Search for the cell housing the specified text and yield its [x, y] center coordinate. 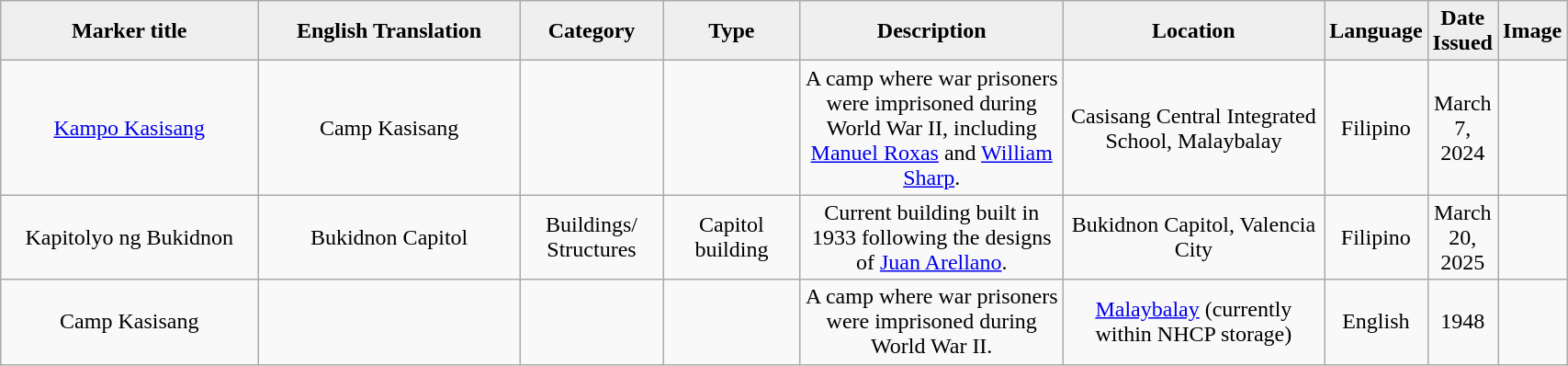
English Translation [389, 31]
March 20, 2025 [1462, 237]
Category [592, 31]
A camp where war prisoners were imprisoned during World War II, including Manuel Roxas and William Sharp. [931, 128]
Location [1193, 31]
Bukidnon Capitol [389, 237]
Marker title [130, 31]
1948 [1462, 322]
Current building built in 1933 following the designs of Juan Arellano. [931, 237]
Bukidnon Capitol, Valencia City [1193, 237]
Malaybalay (currently within NHCP storage) [1193, 322]
Casisang Central Integrated School, Malaybalay [1193, 128]
Description [931, 31]
Date Issued [1462, 31]
March 7, 2024 [1462, 128]
Buildings/ Structures [592, 237]
Kampo Kasisang [130, 128]
Type [732, 31]
Language [1376, 31]
Kapitolyo ng Bukidnon [130, 237]
English [1376, 322]
A camp where war prisoners were imprisoned during World War II. [931, 322]
Image [1532, 31]
Capitol building [732, 237]
